Find where the given text appears and provide that cell's center as (X, Y) coordinate. 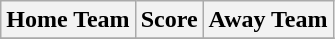
Score (169, 20)
Home Team (68, 20)
Away Team (268, 20)
